Return (X, Y) of the center of cell containing provided text 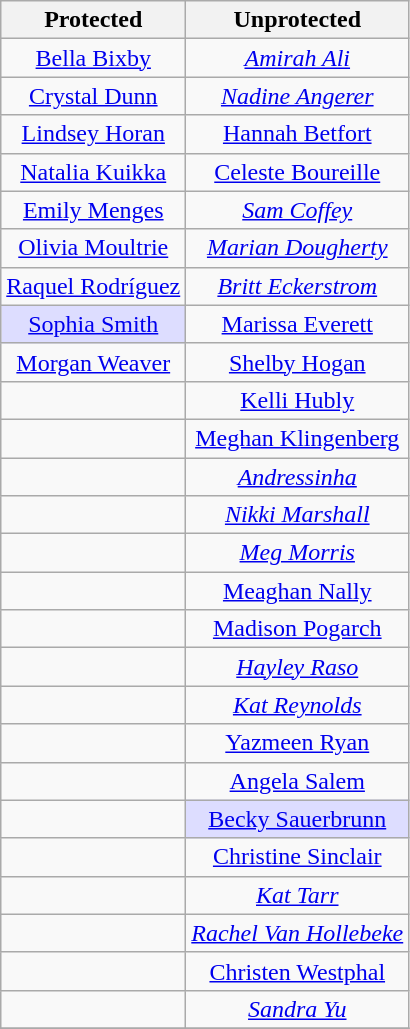
Meaghan Nally (298, 591)
Meghan Klingenberg (298, 438)
Marissa Everett (298, 324)
Crystal Dunn (94, 96)
Angela Salem (298, 781)
Britt Eckerstrom (298, 286)
Yazmeen Ryan (298, 743)
Andressinha (298, 477)
Christine Sinclair (298, 857)
Kelli Hubly (298, 400)
Sophia Smith (94, 324)
Olivia Moultrie (94, 248)
Hannah Betfort (298, 134)
Christen Westphal (298, 971)
Madison Pogarch (298, 629)
Amirah Ali (298, 58)
Marian Dougherty (298, 248)
Sandra Yu (298, 1009)
Becky Sauerbrunn (298, 819)
Hayley Raso (298, 667)
Raquel Rodríguez (94, 286)
Nikki Marshall (298, 515)
Lindsey Horan (94, 134)
Shelby Hogan (298, 362)
Morgan Weaver (94, 362)
Kat Tarr (298, 895)
Natalia Kuikka (94, 172)
Protected (94, 20)
Kat Reynolds (298, 705)
Emily Menges (94, 210)
Nadine Angerer (298, 96)
Bella Bixby (94, 58)
Sam Coffey (298, 210)
Unprotected (298, 20)
Meg Morris (298, 553)
Celeste Boureille (298, 172)
Rachel Van Hollebeke (298, 933)
